Scan for the cell matching the given text and deliver its (x, y) coordinate at center. 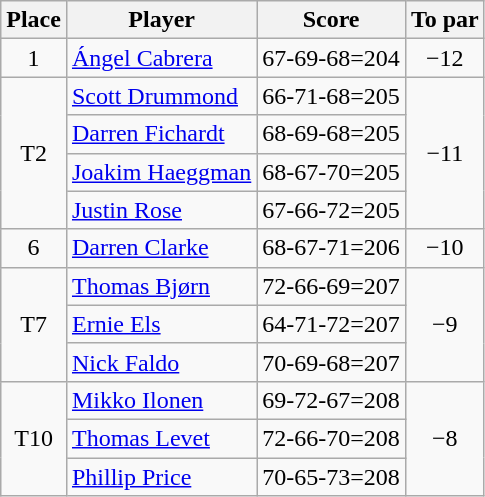
67-69-68=204 (332, 58)
64-71-72=207 (332, 324)
69-72-67=208 (332, 400)
Thomas Levet (161, 438)
−8 (444, 438)
−9 (444, 324)
Darren Fichardt (161, 134)
1 (34, 58)
Ernie Els (161, 324)
Darren Clarke (161, 248)
T7 (34, 324)
Joakim Haeggman (161, 172)
68-67-71=206 (332, 248)
Ángel Cabrera (161, 58)
66-71-68=205 (332, 96)
T2 (34, 153)
68-69-68=205 (332, 134)
Phillip Price (161, 477)
Thomas Bjørn (161, 286)
Nick Faldo (161, 362)
Scott Drummond (161, 96)
Player (161, 20)
To par (444, 20)
−10 (444, 248)
−12 (444, 58)
70-69-68=207 (332, 362)
68-67-70=205 (332, 172)
70-65-73=208 (332, 477)
67-66-72=205 (332, 210)
Score (332, 20)
T10 (34, 438)
72-66-69=207 (332, 286)
Place (34, 20)
6 (34, 248)
Mikko Ilonen (161, 400)
−11 (444, 153)
72-66-70=208 (332, 438)
Justin Rose (161, 210)
